For the text-containing cell, return its midpoint in (X, Y) coordinate format. 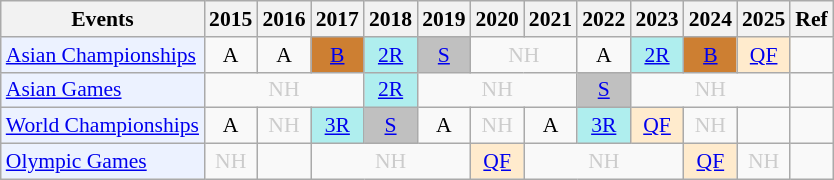
2020 (498, 19)
2024 (710, 19)
2021 (550, 19)
2016 (284, 19)
2023 (656, 19)
Asian Games (102, 90)
Ref (811, 19)
2025 (764, 19)
Olympic Games (102, 162)
2022 (604, 19)
2018 (390, 19)
2015 (230, 19)
World Championships (102, 126)
2019 (444, 19)
2017 (338, 19)
Asian Championships (102, 55)
Events (102, 19)
